Capture the cell that displays the provided text and extract its (X, Y) central coordinate. 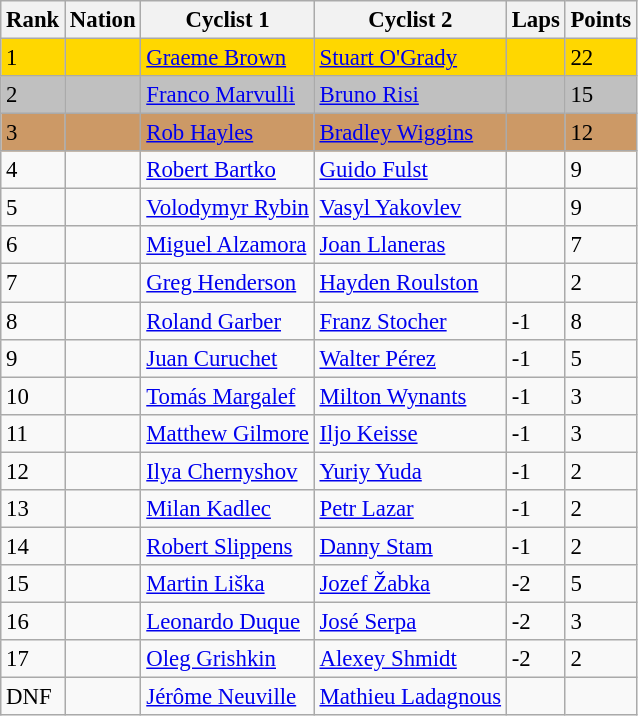
Petr Lazar (410, 509)
Alexey Shmidt (410, 659)
Robert Bartko (228, 170)
Juan Curuchet (228, 358)
4 (33, 170)
Vasyl Yakovlev (410, 208)
Milton Wynants (410, 396)
Mathieu Ladagnous (410, 697)
DNF (33, 697)
Iljo Keisse (410, 433)
Bruno Risi (410, 95)
Nation (103, 20)
Franz Stocher (410, 321)
14 (33, 546)
13 (33, 509)
10 (33, 396)
Walter Pérez (410, 358)
1 (33, 58)
Oleg Grishkin (228, 659)
Tomás Margalef (228, 396)
Points (600, 20)
Laps (536, 20)
Jérôme Neuville (228, 697)
17 (33, 659)
Cyclist 2 (410, 20)
Bradley Wiggins (410, 133)
11 (33, 433)
Hayden Roulston (410, 283)
Graeme Brown (228, 58)
Stuart O'Grady (410, 58)
Miguel Alzamora (228, 245)
Cyclist 1 (228, 20)
Jozef Žabka (410, 584)
Guido Fulst (410, 170)
Joan Llaneras (410, 245)
José Serpa (410, 621)
Martin Liška (228, 584)
Milan Kadlec (228, 509)
Volodymyr Rybin (228, 208)
Danny Stam (410, 546)
Ilya Chernyshov (228, 471)
22 (600, 58)
Roland Garber (228, 321)
6 (33, 245)
Robert Slippens (228, 546)
Yuriy Yuda (410, 471)
Leonardo Duque (228, 621)
Greg Henderson (228, 283)
Rob Hayles (228, 133)
Franco Marvulli (228, 95)
Rank (33, 20)
16 (33, 621)
Matthew Gilmore (228, 433)
